Determine the (X, Y) coordinate at the center of the cell enclosing the given text.  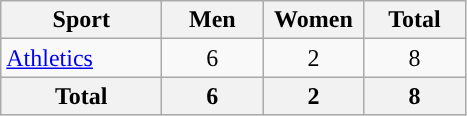
Men (212, 20)
Women (314, 20)
Athletics (82, 58)
Sport (82, 20)
